Search for the cell housing the specified text and yield its (x, y) center coordinate. 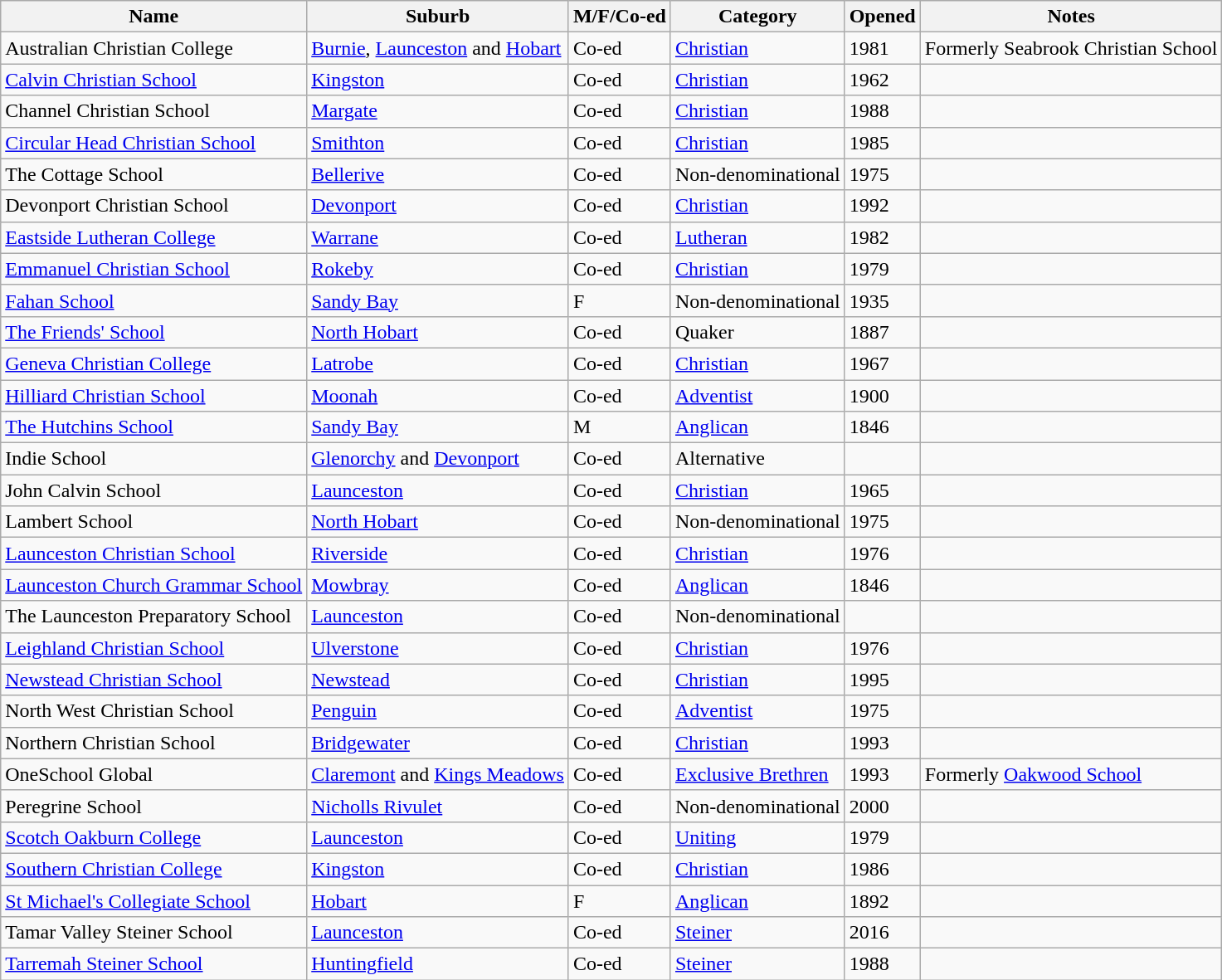
OneSchool Global (154, 774)
Moonah (438, 396)
Northern Christian School (154, 743)
Launceston Church Grammar School (154, 585)
Devonport Christian School (154, 206)
Lutheran (757, 237)
Tamar Valley Steiner School (154, 933)
St Michael's Collegiate School (154, 900)
Name (154, 17)
Margate (438, 111)
1982 (883, 237)
Opened (883, 17)
Warrane (438, 237)
Burnie, Launceston and Hobart (438, 48)
Devonport (438, 206)
Huntingfield (438, 964)
Suburb (438, 17)
Notes (1071, 17)
1986 (883, 869)
1992 (883, 206)
Circular Head Christian School (154, 143)
Newstead Christian School (154, 680)
Quaker (757, 332)
North West Christian School (154, 711)
Scotch Oakburn College (154, 837)
Ulverstone (438, 648)
Mowbray (438, 585)
Indie School (154, 459)
1892 (883, 900)
Calvin Christian School (154, 80)
Riverside (438, 553)
M (619, 427)
Exclusive Brethren (757, 774)
Launceston Christian School (154, 553)
The Cottage School (154, 174)
Hilliard Christian School (154, 396)
1962 (883, 80)
1985 (883, 143)
Emmanuel Christian School (154, 269)
The Friends' School (154, 332)
1995 (883, 680)
2016 (883, 933)
Nicholls Rivulet (438, 806)
Australian Christian College (154, 48)
Peregrine School (154, 806)
The Launceston Preparatory School (154, 617)
Tarremah Steiner School (154, 964)
Bellerive (438, 174)
1967 (883, 363)
2000 (883, 806)
1935 (883, 300)
1965 (883, 490)
Bridgewater (438, 743)
Leighland Christian School (154, 648)
Eastside Lutheran College (154, 237)
Category (757, 17)
Hobart (438, 900)
Rokeby (438, 269)
Claremont and Kings Meadows (438, 774)
Glenorchy and Devonport (438, 459)
Uniting (757, 837)
Fahan School (154, 300)
Formerly Seabrook Christian School (1071, 48)
Formerly Oakwood School (1071, 774)
Latrobe (438, 363)
1900 (883, 396)
M/F/Co-ed (619, 17)
Geneva Christian College (154, 363)
Lambert School (154, 522)
Newstead (438, 680)
Channel Christian School (154, 111)
1887 (883, 332)
Smithton (438, 143)
Penguin (438, 711)
1981 (883, 48)
The Hutchins School (154, 427)
Southern Christian College (154, 869)
John Calvin School (154, 490)
Alternative (757, 459)
